Detect which cell encompasses the target text, then output its (X, Y) center coordinate. 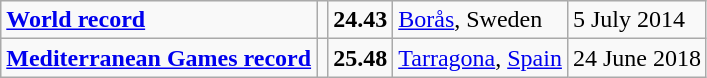
Mediterranean Games record (159, 58)
World record (159, 20)
Tarragona, Spain (480, 58)
25.48 (360, 58)
24.43 (360, 20)
5 July 2014 (636, 20)
24 June 2018 (636, 58)
Borås, Sweden (480, 20)
